Scan for the cell matching the given text and deliver its [X, Y] coordinate at center. 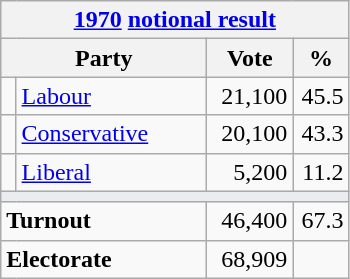
Turnout [104, 221]
46,400 [250, 221]
Labour [112, 96]
Vote [250, 58]
68,909 [250, 259]
5,200 [250, 172]
11.2 [321, 172]
Electorate [104, 259]
Conservative [112, 134]
43.3 [321, 134]
Liberal [112, 172]
21,100 [250, 96]
% [321, 58]
67.3 [321, 221]
Party [104, 58]
1970 notional result [175, 20]
45.5 [321, 96]
20,100 [250, 134]
